Determine the (X, Y) coordinate at the center of the cell enclosing the given text.  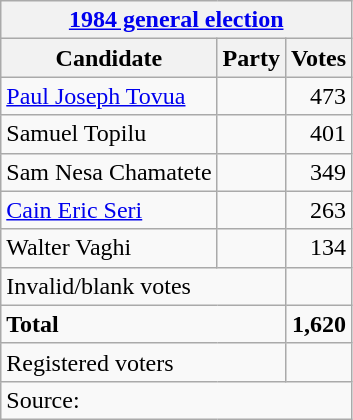
473 (318, 96)
1,620 (318, 324)
Samuel Topilu (109, 134)
Registered voters (144, 362)
134 (318, 248)
401 (318, 134)
Cain Eric Seri (109, 210)
Sam Nesa Chamatete (109, 172)
1984 general election (176, 20)
Votes (318, 58)
349 (318, 172)
Candidate (109, 58)
Walter Vaghi (109, 248)
263 (318, 210)
Source: (176, 400)
Invalid/blank votes (144, 286)
Party (251, 58)
Paul Joseph Tovua (109, 96)
Total (144, 324)
